Capture the cell that displays the provided text and extract its [X, Y] central coordinate. 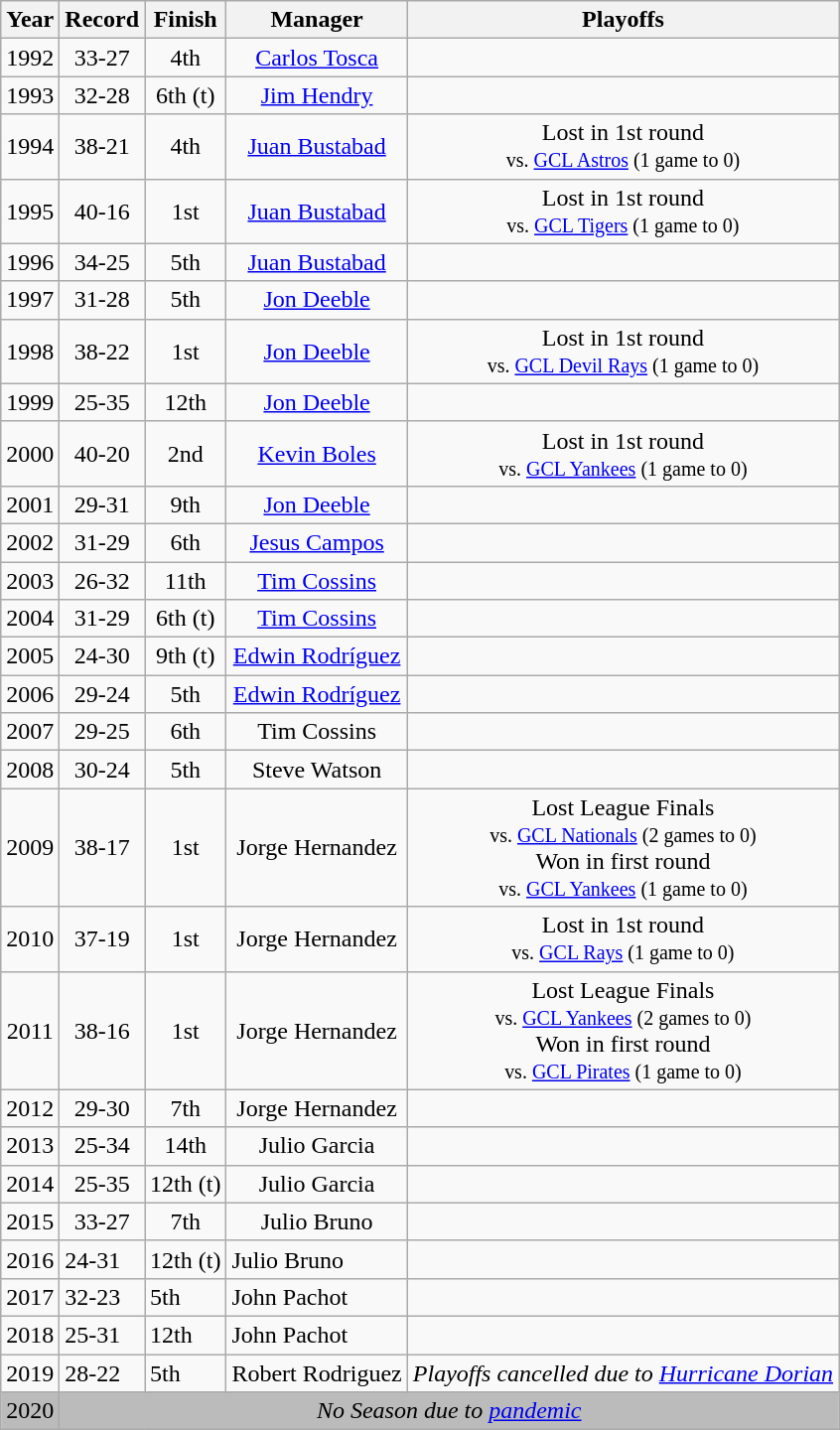
1995 [30, 211]
1997 [30, 300]
Lost League Finalsvs. GCL Yankees (2 games to 0)Won in first roundvs. GCL Pirates (1 game to 0) [623, 1031]
Robert Rodriguez [317, 1373]
25-34 [102, 1146]
14th [186, 1146]
24-31 [102, 1259]
Lost League Finalsvs. GCL Nationals (2 games to 0)Won in first roundvs. GCL Yankees (1 game to 0) [623, 848]
29-30 [102, 1108]
29-31 [102, 504]
32-23 [102, 1297]
Playoffs cancelled due to Hurricane Dorian [623, 1373]
Manager [317, 20]
1998 [30, 352]
25-31 [102, 1335]
9th [186, 504]
28-22 [102, 1373]
Playoffs [623, 20]
2017 [30, 1297]
38-21 [102, 147]
Record [102, 20]
Lost in 1st round vs. GCL Rays (1 game to 0) [623, 939]
34-25 [102, 262]
Lost in 1st roundvs. GCL Devil Rays (1 game to 0) [623, 352]
2002 [30, 542]
11th [186, 581]
2010 [30, 939]
2016 [30, 1259]
1994 [30, 147]
2007 [30, 732]
24-30 [102, 656]
Steve Watson [317, 770]
2004 [30, 619]
Carlos Tosca [317, 58]
2012 [30, 1108]
9th (t) [186, 656]
40-16 [102, 211]
38-17 [102, 848]
2000 [30, 453]
Lost in 1st roundvs. GCL Astros (1 game to 0) [623, 147]
Kevin Boles [317, 453]
38-22 [102, 352]
2020 [30, 1411]
40-20 [102, 453]
2015 [30, 1221]
29-25 [102, 732]
1996 [30, 262]
32-28 [102, 95]
37-19 [102, 939]
1993 [30, 95]
Year [30, 20]
1999 [30, 402]
Lost in 1st roundvs. GCL Tigers (1 game to 0) [623, 211]
2006 [30, 694]
Lost in 1st roundvs. GCL Yankees (1 game to 0) [623, 453]
2008 [30, 770]
Jesus Campos [317, 542]
2018 [30, 1335]
2009 [30, 848]
Jim Hendry [317, 95]
30-24 [102, 770]
29-24 [102, 694]
2013 [30, 1146]
1992 [30, 58]
No Season due to pandemic [449, 1411]
26-32 [102, 581]
2001 [30, 504]
2nd [186, 453]
2005 [30, 656]
2003 [30, 581]
2014 [30, 1184]
Finish [186, 20]
31-28 [102, 300]
2019 [30, 1373]
38-16 [102, 1031]
2011 [30, 1031]
